Extract the [X, Y] coordinate from the center of the cell holding the provided text.  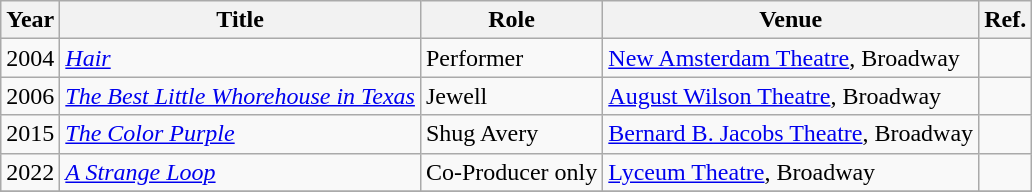
Lyceum Theatre, Broadway [791, 172]
Co-Producer only [511, 172]
New Amsterdam Theatre, Broadway [791, 58]
The Best Little Whorehouse in Texas [240, 96]
Venue [791, 20]
Role [511, 20]
Title [240, 20]
Jewell [511, 96]
Performer [511, 58]
Year [30, 20]
The Color Purple [240, 134]
August Wilson Theatre, Broadway [791, 96]
Bernard B. Jacobs Theatre, Broadway [791, 134]
Hair [240, 58]
2015 [30, 134]
Shug Avery [511, 134]
Ref. [1006, 20]
A Strange Loop [240, 172]
2004 [30, 58]
2022 [30, 172]
2006 [30, 96]
